Detect which cell encompasses the target text, then output its (X, Y) center coordinate. 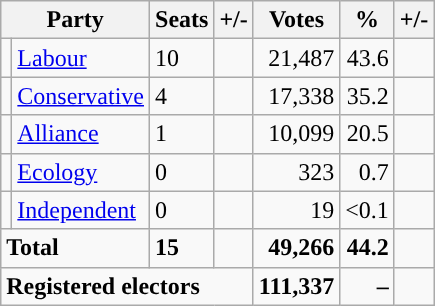
43.6 (368, 58)
111,337 (296, 286)
Ecology (81, 172)
35.2 (368, 96)
Seats (182, 20)
Votes (296, 20)
17,338 (296, 96)
0.7 (368, 172)
– (368, 286)
10 (182, 58)
21,487 (296, 58)
10,099 (296, 134)
Party (76, 20)
49,266 (296, 248)
19 (296, 210)
323 (296, 172)
Conservative (81, 96)
<0.1 (368, 210)
Labour (81, 58)
1 (182, 134)
44.2 (368, 248)
4 (182, 96)
Registered electors (128, 286)
Independent (81, 210)
15 (182, 248)
Total (76, 248)
% (368, 20)
Alliance (81, 134)
20.5 (368, 134)
